Return the (x, y) coordinate for the center point of the cell that contains the specified text.  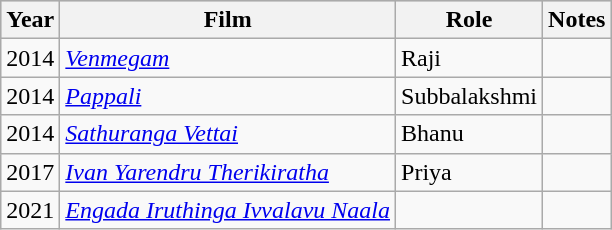
Pappali (228, 96)
2021 (30, 210)
Bhanu (470, 134)
Ivan Yarendru Therikiratha (228, 172)
2017 (30, 172)
Year (30, 20)
Subbalakshmi (470, 96)
Raji (470, 58)
Role (470, 20)
Film (228, 20)
Venmegam (228, 58)
Engada Iruthinga Ivvalavu Naala (228, 210)
Sathuranga Vettai (228, 134)
Notes (577, 20)
Priya (470, 172)
